Return (X, Y) of the center of cell containing provided text 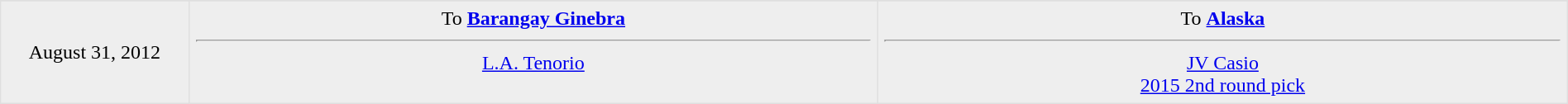
To AlaskaJV Casio 2015 2nd round pick (1223, 52)
To Barangay GinebraL.A. Tenorio (533, 52)
August 31, 2012 (94, 52)
